Output the [x, y] coordinate of the center of the cell containing the given text.  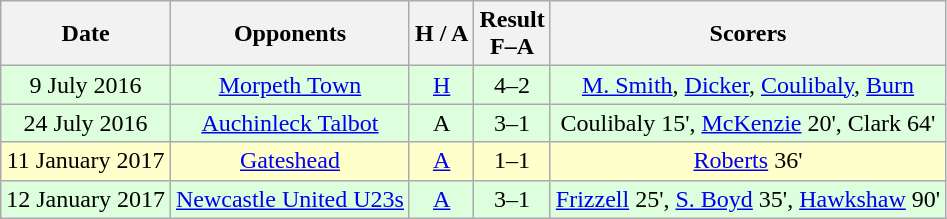
Opponents [290, 34]
9 July 2016 [86, 85]
Morpeth Town [290, 85]
Date [86, 34]
Coulibaly 15', McKenzie 20', Clark 64' [748, 123]
Scorers [748, 34]
24 July 2016 [86, 123]
11 January 2017 [86, 161]
Newcastle United U23s [290, 199]
4–2 [512, 85]
M. Smith, Dicker, Coulibaly, Burn [748, 85]
12 January 2017 [86, 199]
ResultF–A [512, 34]
Frizzell 25', S. Boyd 35', Hawkshaw 90' [748, 199]
H / A [441, 34]
1–1 [512, 161]
Auchinleck Talbot [290, 123]
H [441, 85]
Roberts 36' [748, 161]
Gateshead [290, 161]
